Capture the cell that displays the provided text and extract its [X, Y] central coordinate. 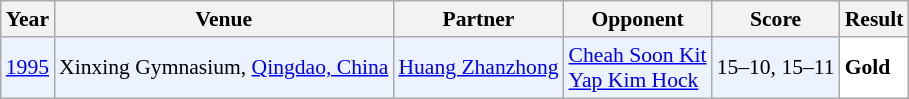
Xinxing Gymnasium, Qingdao, China [224, 68]
Huang Zhanzhong [478, 68]
15–10, 15–11 [776, 68]
Score [776, 19]
Year [28, 19]
1995 [28, 68]
Result [874, 19]
Cheah Soon Kit Yap Kim Hock [638, 68]
Venue [224, 19]
Opponent [638, 19]
Gold [874, 68]
Partner [478, 19]
